Identify which cell holds the provided text, then report its (x, y) central coordinate. 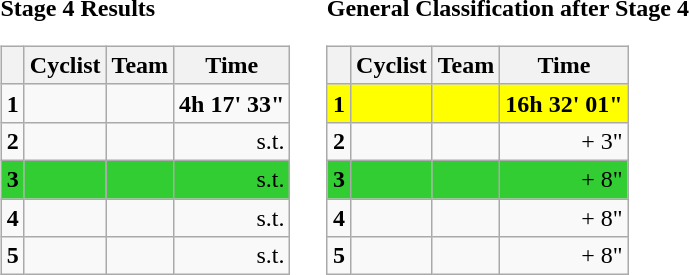
4h 17' 33" (232, 103)
+ 3" (564, 141)
16h 32' 01" (564, 103)
